From the cell containing the given text, extract its center point as [X, Y] coordinate. 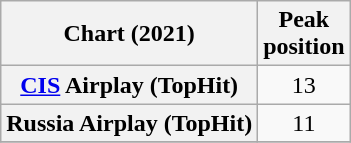
CIS Airplay (TopHit) [130, 85]
11 [304, 123]
13 [304, 85]
Russia Airplay (TopHit) [130, 123]
Chart (2021) [130, 34]
Peakposition [304, 34]
